Locate the cell with the specified text and output its [x, y] center coordinate. 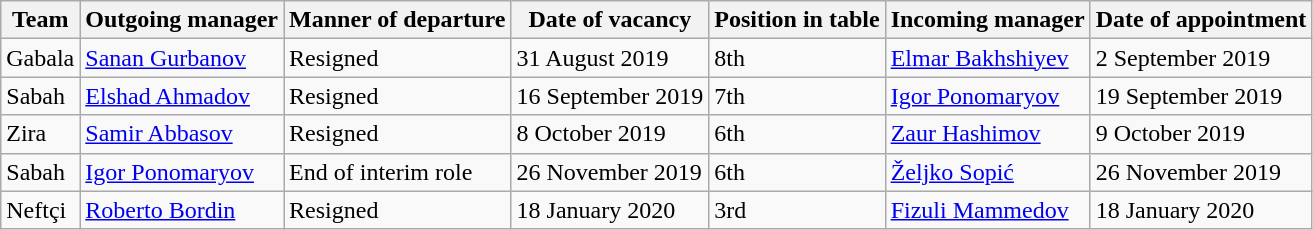
Manner of departure [398, 20]
Position in table [797, 20]
3rd [797, 210]
Samir Abbasov [182, 134]
Incoming manager [988, 20]
Elshad Ahmadov [182, 96]
Neftçi [40, 210]
7th [797, 96]
Roberto Bordin [182, 210]
Elmar Bakhshiyev [988, 58]
8 October 2019 [610, 134]
Gabala [40, 58]
Sanan Gurbanov [182, 58]
Team [40, 20]
31 August 2019 [610, 58]
Date of appointment [1201, 20]
16 September 2019 [610, 96]
8th [797, 58]
Date of vacancy [610, 20]
2 September 2019 [1201, 58]
Željko Sopić [988, 172]
End of interim role [398, 172]
19 September 2019 [1201, 96]
Zaur Hashimov [988, 134]
Fizuli Mammedov [988, 210]
Zira [40, 134]
9 October 2019 [1201, 134]
Outgoing manager [182, 20]
